Scan for the cell matching the given text and deliver its [X, Y] coordinate at center. 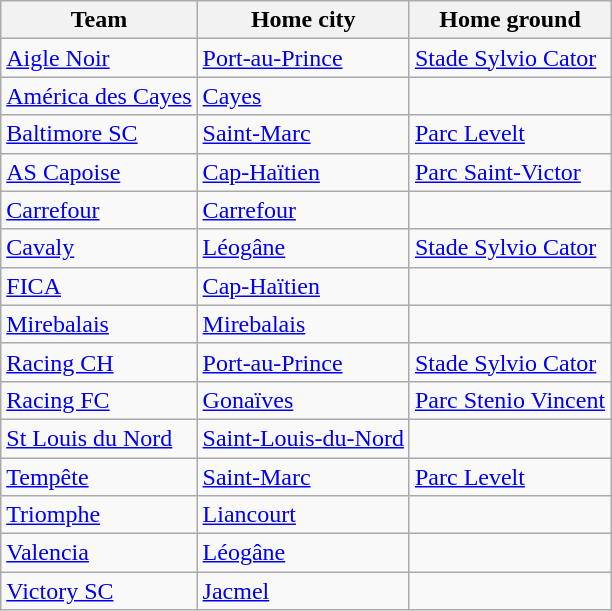
Home city [303, 20]
Cayes [303, 96]
Cavaly [99, 248]
Liancourt [303, 515]
Baltimore SC [99, 134]
Racing FC [99, 400]
Team [99, 20]
FICA [99, 286]
Jacmel [303, 591]
Parc Saint-Victor [510, 172]
Racing CH [99, 362]
Valencia [99, 553]
St Louis du Nord [99, 438]
Saint-Louis-du-Nord [303, 438]
Aigle Noir [99, 58]
AS Capoise [99, 172]
Victory SC [99, 591]
Gonaïves [303, 400]
América des Cayes [99, 96]
Home ground [510, 20]
Parc Stenio Vincent [510, 400]
Tempête [99, 477]
Triomphe [99, 515]
